Scan for the cell matching the given text and deliver its [x, y] coordinate at center. 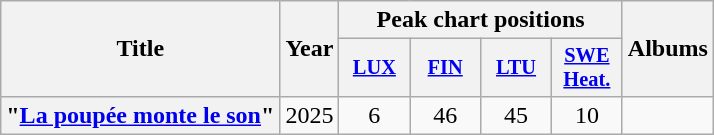
45 [516, 115]
"La poupée monte le son" [140, 115]
LTU [516, 68]
Title [140, 49]
SWEHeat. [586, 68]
Peak chart positions [480, 20]
46 [446, 115]
2025 [310, 115]
FIN [446, 68]
Albums [668, 49]
Year [310, 49]
6 [374, 115]
10 [586, 115]
LUX [374, 68]
